Identify which cell holds the provided text, then report its (X, Y) central coordinate. 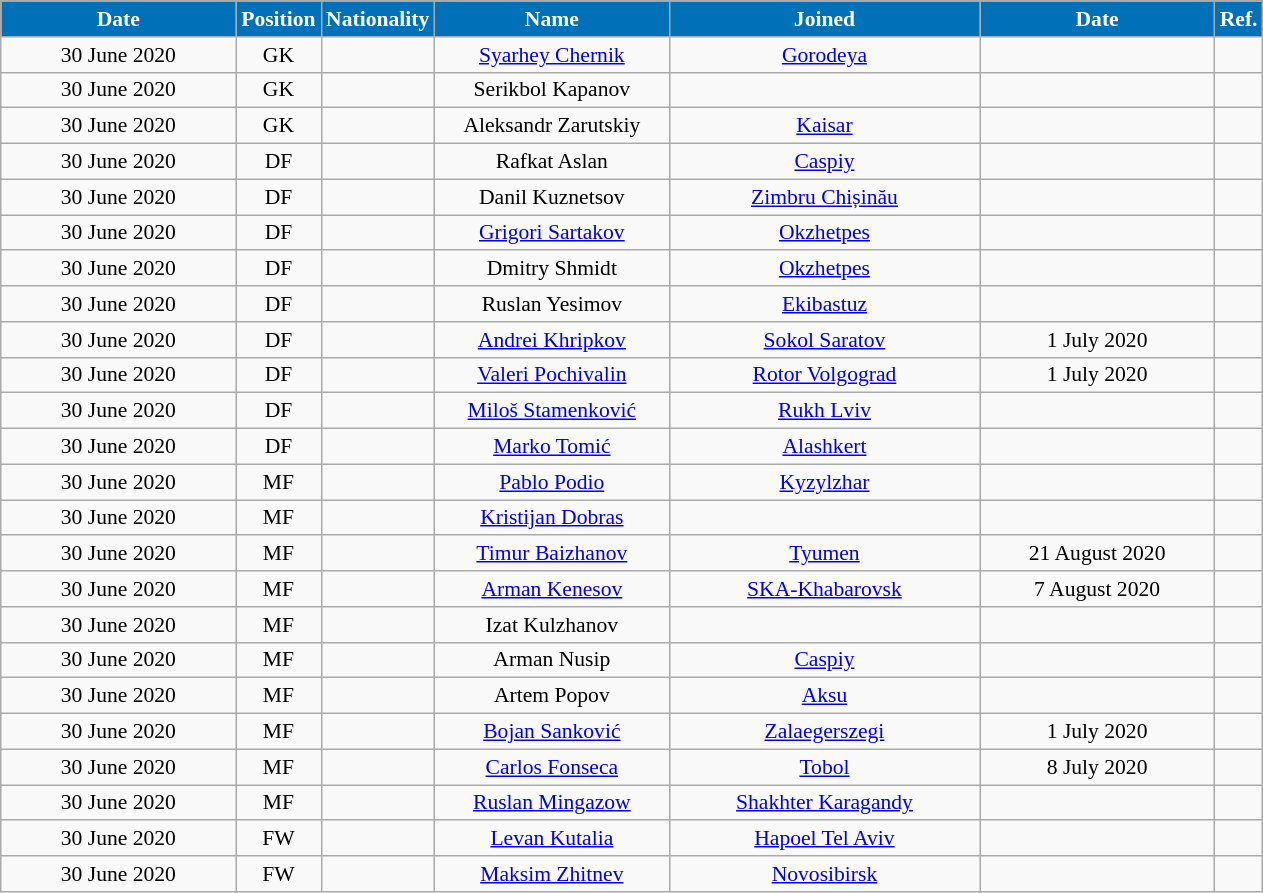
Position (278, 19)
Kaisar (824, 126)
Syarhey Chernik (552, 55)
Kyzylzhar (824, 482)
Serikbol Kapanov (552, 90)
Aksu (824, 696)
Valeri Pochivalin (552, 375)
Marko Tomić (552, 447)
Bojan Sanković (552, 732)
Ruslan Yesimov (552, 304)
Joined (824, 19)
Novosibirsk (824, 874)
Kristijan Dobras (552, 518)
Alashkert (824, 447)
Name (552, 19)
21 August 2020 (1098, 554)
Aleksandr Zarutskiy (552, 126)
Andrei Khripkov (552, 340)
Artem Popov (552, 696)
Tyumen (824, 554)
Pablo Podio (552, 482)
Levan Kutalia (552, 839)
Ruslan Mingazow (552, 803)
Zimbru Chișinău (824, 197)
Rafkat Aslan (552, 162)
SKA-Khabarovsk (824, 589)
Arman Kenesov (552, 589)
Miloš Stamenković (552, 411)
Rukh Lviv (824, 411)
Rotor Volgograd (824, 375)
Danil Kuznetsov (552, 197)
Arman Nusip (552, 660)
Nationality (378, 19)
Ref. (1239, 19)
Gorodeya (824, 55)
Izat Kulzhanov (552, 625)
Timur Baizhanov (552, 554)
Maksim Zhitnev (552, 874)
Zalaegerszegi (824, 732)
Carlos Fonseca (552, 767)
Dmitry Shmidt (552, 269)
Grigori Sartakov (552, 233)
Ekibastuz (824, 304)
Shakhter Karagandy (824, 803)
Hapoel Tel Aviv (824, 839)
7 August 2020 (1098, 589)
8 July 2020 (1098, 767)
Sokol Saratov (824, 340)
Tobol (824, 767)
